From the cell containing the given text, extract its center point as [X, Y] coordinate. 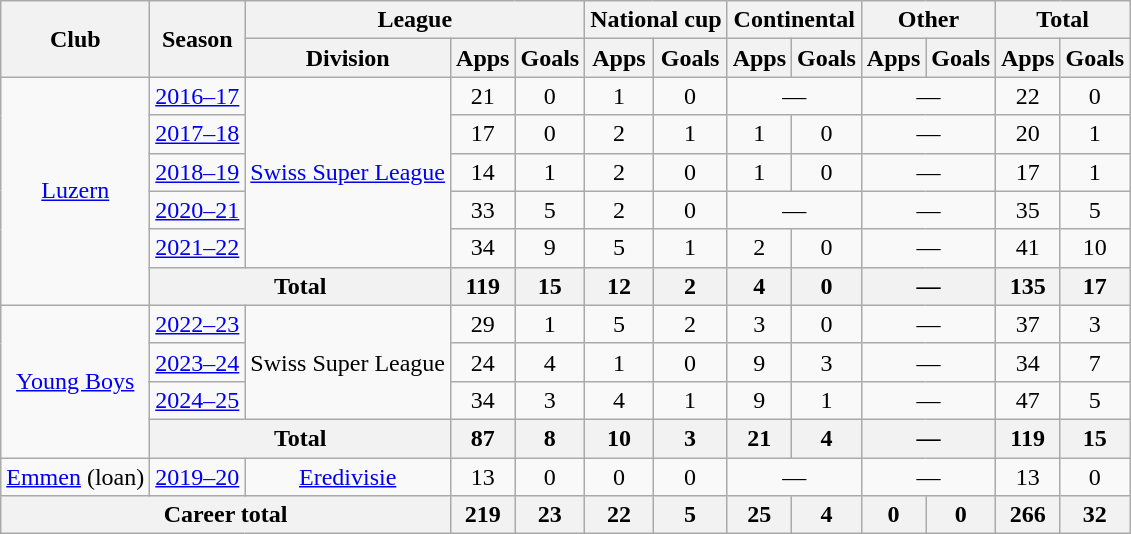
12 [619, 286]
37 [1028, 324]
Continental [794, 20]
Eredivisie [348, 477]
Emmen (loan) [76, 477]
135 [1028, 286]
23 [550, 515]
2021–22 [198, 248]
25 [759, 515]
Luzern [76, 191]
266 [1028, 515]
33 [483, 210]
2023–24 [198, 362]
35 [1028, 210]
2017–18 [198, 134]
2018–19 [198, 172]
32 [1095, 515]
Season [198, 39]
National cup [656, 20]
14 [483, 172]
Division [348, 58]
Young Boys [76, 381]
2019–20 [198, 477]
2020–21 [198, 210]
8 [550, 438]
League [415, 20]
47 [1028, 400]
Other [928, 20]
29 [483, 324]
Club [76, 39]
Career total [226, 515]
2022–23 [198, 324]
20 [1028, 134]
2016–17 [198, 96]
87 [483, 438]
219 [483, 515]
7 [1095, 362]
41 [1028, 248]
2024–25 [198, 400]
24 [483, 362]
